Locate the cell with the specified text and output its (X, Y) center coordinate. 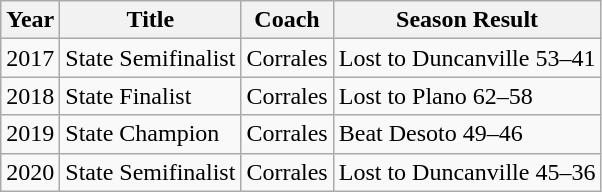
2019 (30, 134)
Season Result (467, 20)
Lost to Duncanville 45–36 (467, 172)
Coach (287, 20)
2017 (30, 58)
2020 (30, 172)
Lost to Duncanville 53–41 (467, 58)
State Finalist (150, 96)
State Champion (150, 134)
2018 (30, 96)
Beat Desoto 49–46 (467, 134)
Year (30, 20)
Title (150, 20)
Lost to Plano 62–58 (467, 96)
